Provide the (X, Y) coordinate of the cell's center where the given text is located.  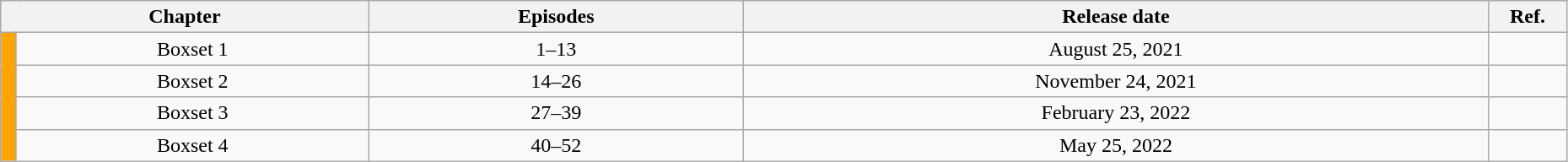
Episodes (556, 17)
August 25, 2021 (1115, 49)
14–26 (556, 81)
Ref. (1528, 17)
November 24, 2021 (1115, 81)
February 23, 2022 (1115, 113)
40–52 (556, 145)
May 25, 2022 (1115, 145)
Boxset 2 (192, 81)
1–13 (556, 49)
27–39 (556, 113)
Boxset 4 (192, 145)
Chapter (185, 17)
Boxset 1 (192, 49)
Boxset 3 (192, 113)
Release date (1115, 17)
